Search for the cell housing the specified text and yield its [X, Y] center coordinate. 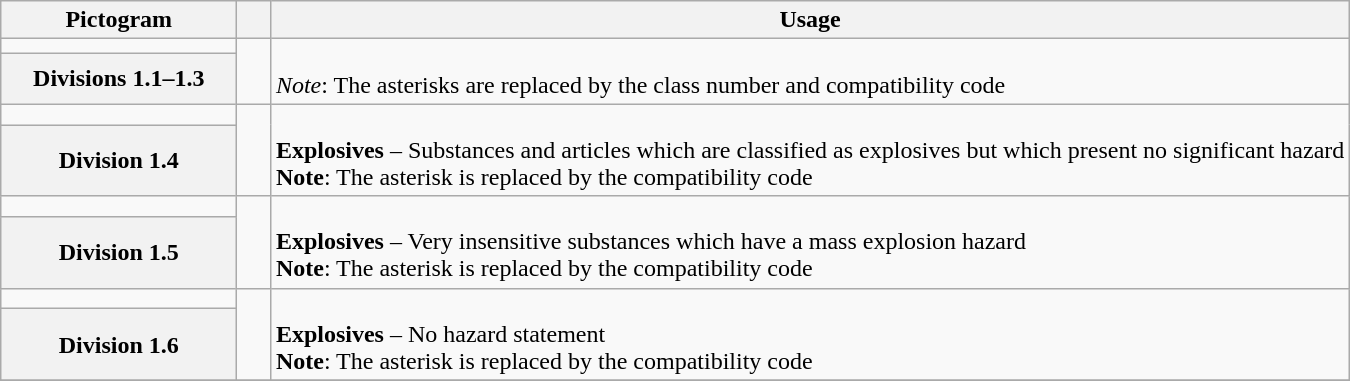
Pictogram [119, 20]
Explosives – Very insensitive substances which have a mass explosion hazardNote: The asterisk is replaced by the compatibility code [810, 242]
Division 1.4 [119, 160]
Division 1.5 [119, 252]
Usage [810, 20]
Division 1.6 [119, 344]
Divisions 1.1–1.3 [119, 78]
Explosives – No hazard statementNote: The asterisk is replaced by the compatibility code [810, 334]
Note: The asterisks are replaced by the class number and compatibility code [810, 72]
